Return the [X, Y] coordinate for the center point of the cell that contains the specified text.  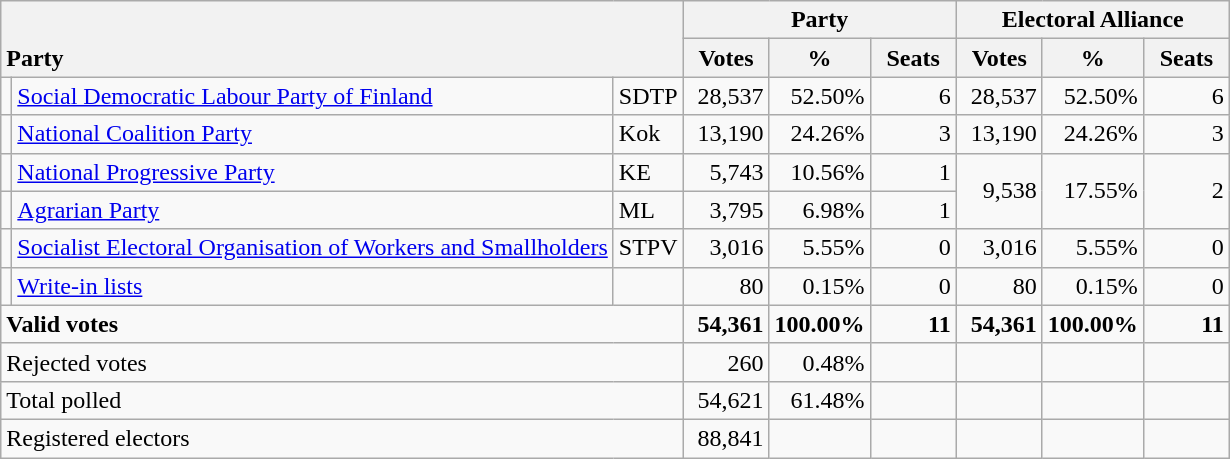
54,621 [726, 400]
Socialist Electoral Organisation of Workers and Smallholders [312, 248]
Valid votes [342, 324]
National Coalition Party [312, 134]
Electoral Alliance [1092, 20]
Write-in lists [312, 286]
3,795 [726, 210]
KE [648, 172]
61.48% [820, 400]
9,538 [999, 191]
2 [1186, 191]
Kok [648, 134]
Registered electors [342, 438]
10.56% [820, 172]
0.48% [820, 362]
5,743 [726, 172]
Social Democratic Labour Party of Finland [312, 96]
88,841 [726, 438]
National Progressive Party [312, 172]
ML [648, 210]
17.55% [1092, 191]
Agrarian Party [312, 210]
STPV [648, 248]
SDTP [648, 96]
260 [726, 362]
6.98% [820, 210]
Total polled [342, 400]
Rejected votes [342, 362]
